For the text-containing cell, return its midpoint in [x, y] coordinate format. 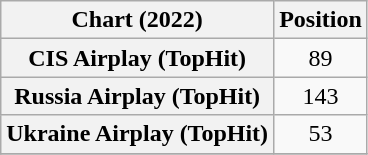
Chart (2022) [138, 20]
53 [321, 134]
Position [321, 20]
89 [321, 58]
Ukraine Airplay (TopHit) [138, 134]
143 [321, 96]
CIS Airplay (TopHit) [138, 58]
Russia Airplay (TopHit) [138, 96]
